Output the [X, Y] coordinate of the center of the cell containing the given text.  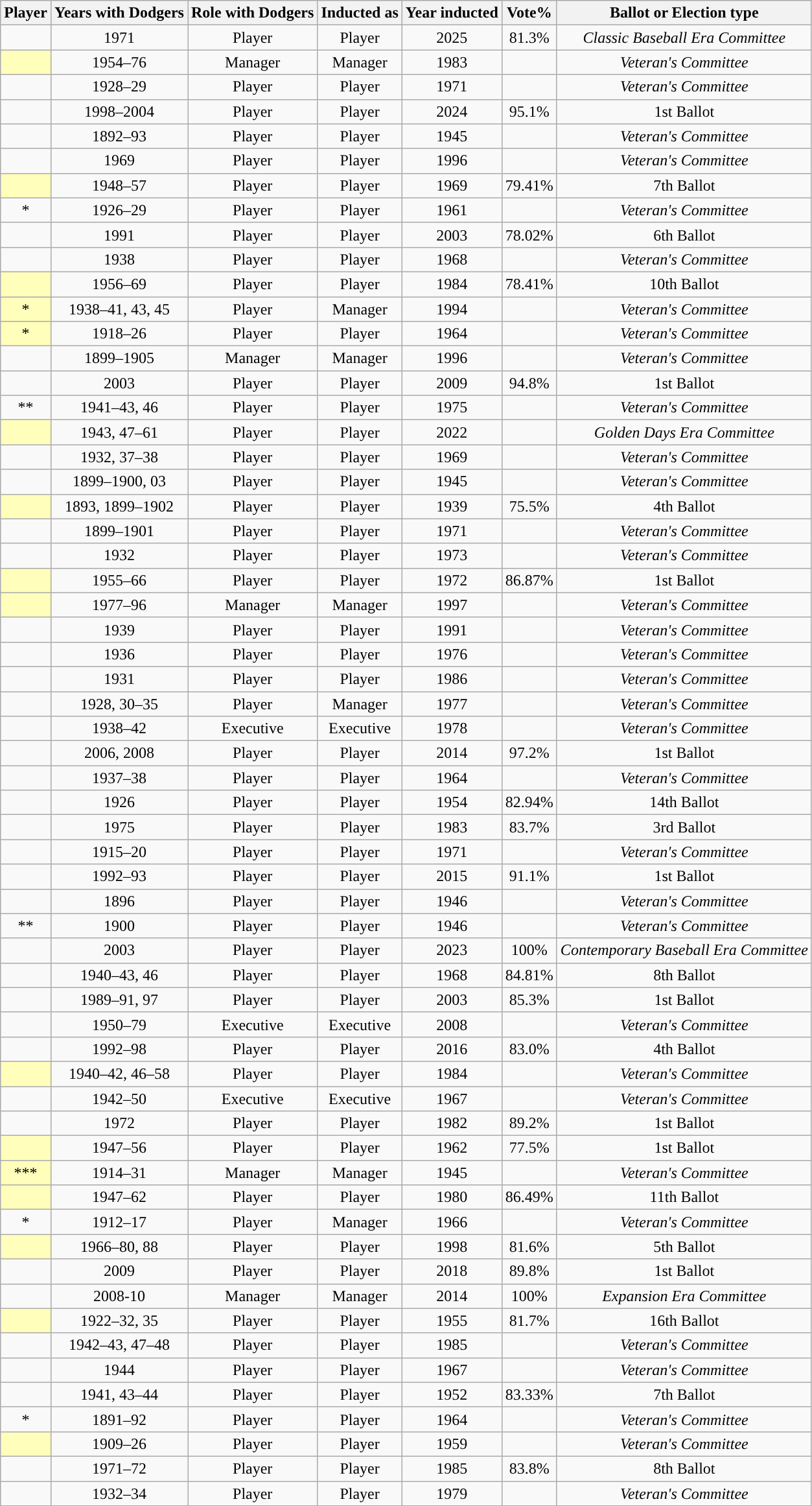
78.02% [529, 235]
Inducted as [360, 13]
1936 [119, 654]
2006, 2008 [119, 753]
2024 [452, 112]
1976 [452, 654]
1896 [119, 901]
1989–91, 97 [119, 1000]
5th Ballot [684, 1247]
Classic Baseball Era Committee [684, 38]
95.1% [529, 112]
2022 [452, 432]
14th Ballot [684, 803]
1909–26 [119, 1444]
89.2% [529, 1124]
1952 [452, 1394]
Ballot or Election type [684, 13]
10th Ballot [684, 284]
Expansion Era Committee [684, 1296]
1948–57 [119, 185]
1944 [119, 1370]
1997 [452, 605]
1938–42 [119, 729]
1956–69 [119, 284]
2023 [452, 950]
1977 [452, 703]
79.41% [529, 185]
1992–93 [119, 877]
1998 [452, 1247]
1940–42, 46–58 [119, 1074]
1914–31 [119, 1173]
1982 [452, 1124]
1900 [119, 926]
2016 [452, 1049]
1932, 37–38 [119, 457]
1940–43, 46 [119, 975]
2018 [452, 1271]
1943, 47–61 [119, 432]
3rd Ballot [684, 827]
1915–20 [119, 852]
78.41% [529, 284]
1992–98 [119, 1049]
97.2% [529, 753]
1955–66 [119, 580]
89.8% [529, 1271]
1942–43, 47–48 [119, 1345]
6th Ballot [684, 235]
1899–1900, 03 [119, 482]
1955 [452, 1321]
1899–1901 [119, 531]
81.3% [529, 38]
83.0% [529, 1049]
1980 [452, 1197]
1950–79 [119, 1024]
1947–56 [119, 1148]
75.5% [529, 506]
Year inducted [452, 13]
1928–29 [119, 87]
1966 [452, 1222]
1971–72 [119, 1468]
1962 [452, 1148]
1954–76 [119, 62]
1954 [452, 803]
81.7% [529, 1321]
2008-10 [119, 1296]
1977–96 [119, 605]
77.5% [529, 1148]
1961 [452, 210]
1941–43, 46 [119, 408]
1947–62 [119, 1197]
1899–1905 [119, 359]
84.81% [529, 975]
1966–80, 88 [119, 1247]
1932–34 [119, 1493]
1932 [119, 556]
86.49% [529, 1197]
1938 [119, 259]
Golden Days Era Committee [684, 432]
91.1% [529, 877]
*** [26, 1173]
1928, 30–35 [119, 703]
1926–29 [119, 210]
1986 [452, 679]
2015 [452, 877]
94.8% [529, 383]
1941, 43–44 [119, 1394]
1922–32, 35 [119, 1321]
1892–93 [119, 136]
1938–41, 43, 45 [119, 309]
1931 [119, 679]
Contemporary Baseball Era Committee [684, 950]
16th Ballot [684, 1321]
Vote% [529, 13]
11th Ballot [684, 1197]
83.7% [529, 827]
83.33% [529, 1394]
1998–2004 [119, 112]
Role with Dodgers [253, 13]
Years with Dodgers [119, 13]
1942–50 [119, 1099]
1893, 1899–1902 [119, 506]
1918–26 [119, 334]
1891–92 [119, 1419]
1937–38 [119, 778]
81.6% [529, 1247]
1994 [452, 309]
83.8% [529, 1468]
86.87% [529, 580]
82.94% [529, 803]
1973 [452, 556]
1926 [119, 803]
1978 [452, 729]
2008 [452, 1024]
1959 [452, 1444]
1979 [452, 1493]
2025 [452, 38]
85.3% [529, 1000]
1912–17 [119, 1222]
